Locate the cell with the specified text and output its [x, y] center coordinate. 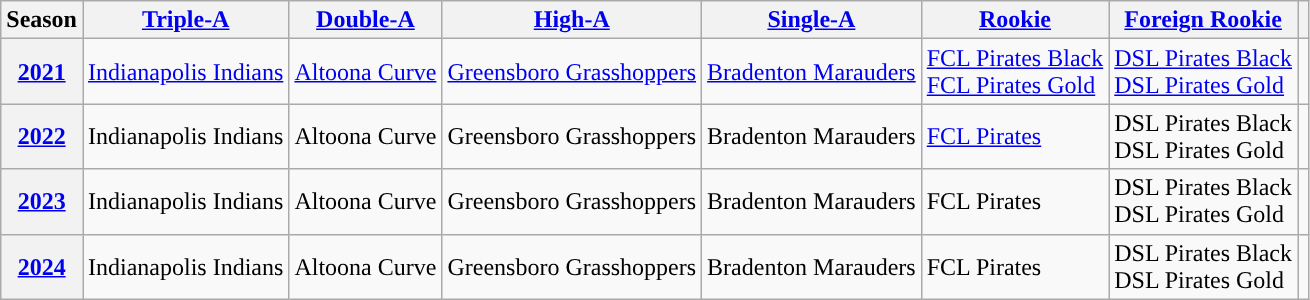
2023 [42, 202]
High-A [572, 20]
Rookie [1015, 20]
2022 [42, 136]
Triple-A [185, 20]
Season [42, 20]
Single-A [812, 20]
2024 [42, 266]
FCL Pirates BlackFCL Pirates Gold [1015, 72]
Double-A [366, 20]
2021 [42, 72]
Foreign Rookie [1204, 20]
